Find where the given text appears and provide that cell's center as [X, Y] coordinate. 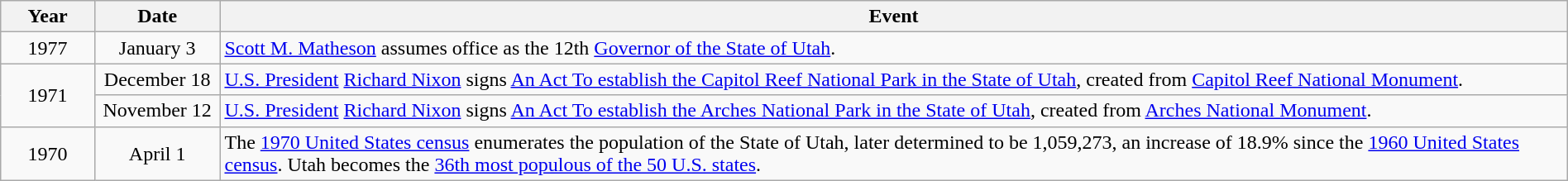
Year [48, 17]
January 3 [157, 48]
April 1 [157, 154]
1970 [48, 154]
1977 [48, 48]
Date [157, 17]
December 18 [157, 79]
Scott M. Matheson assumes office as the 12th Governor of the State of Utah. [893, 48]
Event [893, 17]
November 12 [157, 111]
U.S. President Richard Nixon signs An Act To establish the Arches National Park in the State of Utah, created from Arches National Monument. [893, 111]
1971 [48, 95]
